Provide the (X, Y) coordinate of the cell's center where the given text is located.  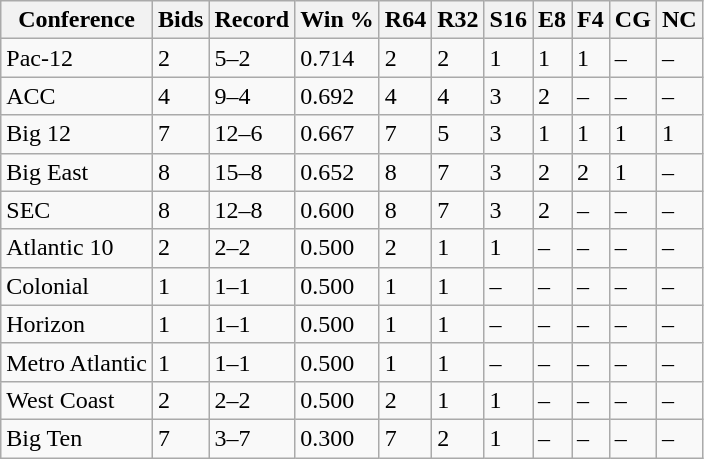
12–6 (252, 134)
Big East (77, 172)
Big Ten (77, 438)
0.667 (338, 134)
Conference (77, 20)
9–4 (252, 96)
0.714 (338, 58)
Metro Atlantic (77, 362)
3–7 (252, 438)
ACC (77, 96)
S16 (508, 20)
CG (632, 20)
R64 (405, 20)
Bids (180, 20)
5 (458, 134)
F4 (591, 20)
Pac-12 (77, 58)
West Coast (77, 400)
NC (679, 20)
5–2 (252, 58)
Horizon (77, 324)
Colonial (77, 286)
0.600 (338, 210)
Win % (338, 20)
0.692 (338, 96)
R32 (458, 20)
Record (252, 20)
0.652 (338, 172)
0.300 (338, 438)
12–8 (252, 210)
E8 (552, 20)
Big 12 (77, 134)
15–8 (252, 172)
SEC (77, 210)
Atlantic 10 (77, 248)
